Find where the given text appears and provide that cell's center as [x, y] coordinate. 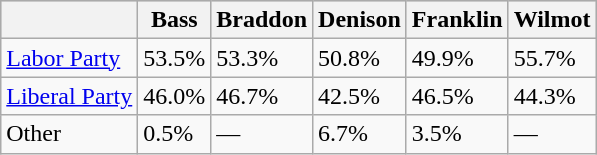
55.7% [552, 58]
Denison [360, 20]
Liberal Party [70, 96]
Franklin [457, 20]
Other [70, 134]
42.5% [360, 96]
53.3% [262, 58]
6.7% [360, 134]
Braddon [262, 20]
53.5% [174, 58]
44.3% [552, 96]
46.5% [457, 96]
Bass [174, 20]
50.8% [360, 58]
46.7% [262, 96]
Labor Party [70, 58]
0.5% [174, 134]
3.5% [457, 134]
Wilmot [552, 20]
46.0% [174, 96]
49.9% [457, 58]
